Find where the given text appears and provide that cell's center as [X, Y] coordinate. 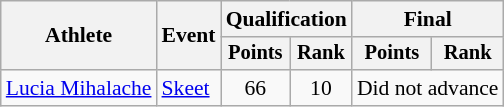
Lucia Mihalache [79, 88]
66 [256, 88]
Qualification [286, 19]
Event [189, 36]
10 [321, 88]
Final [428, 19]
Skeet [189, 88]
Did not advance [428, 88]
Athlete [79, 36]
